Output the (x, y) coordinate of the center of the cell containing the given text.  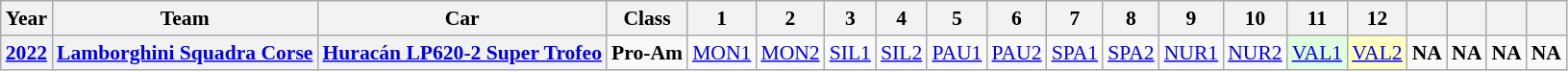
10 (1256, 18)
SIL2 (902, 53)
9 (1192, 18)
4 (902, 18)
Lamborghini Squadra Corse (185, 53)
SIL1 (850, 53)
SPA1 (1075, 53)
8 (1131, 18)
PAU1 (957, 53)
2 (790, 18)
MON1 (721, 53)
NUR1 (1192, 53)
7 (1075, 18)
11 (1317, 18)
VAL2 (1377, 53)
MON2 (790, 53)
6 (1016, 18)
12 (1377, 18)
2022 (27, 53)
Year (27, 18)
PAU2 (1016, 53)
Huracán LP620-2 Super Trofeo (461, 53)
Team (185, 18)
NUR2 (1256, 53)
SPA2 (1131, 53)
3 (850, 18)
Pro-Am (647, 53)
Car (461, 18)
Class (647, 18)
VAL1 (1317, 53)
5 (957, 18)
1 (721, 18)
